Return (x, y) of the center of cell containing provided text 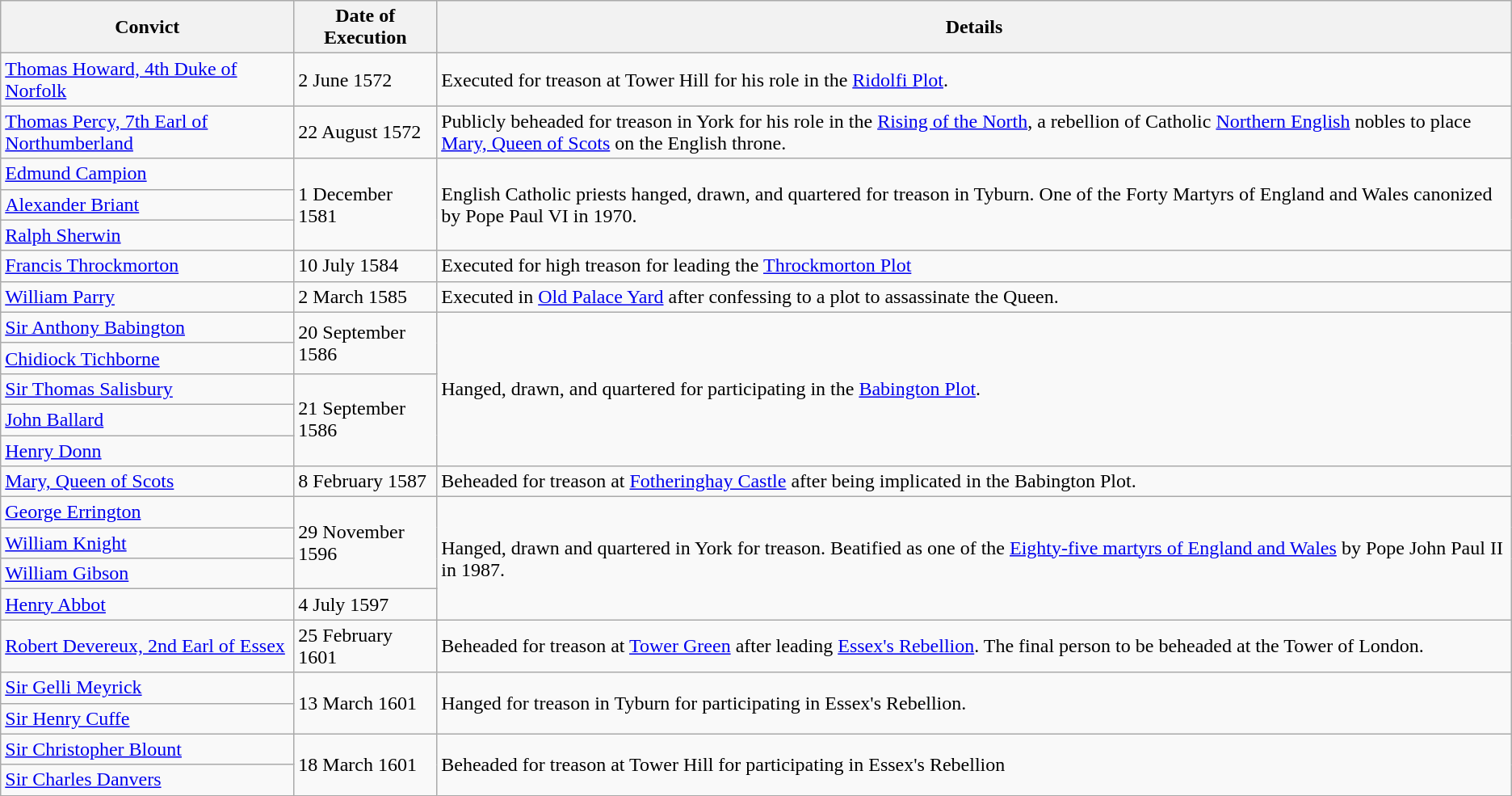
Ralph Sherwin (147, 235)
Sir Henry Cuffe (147, 718)
29 November 1596 (365, 543)
Details (974, 27)
William Knight (147, 543)
Executed for high treason for leading the Throckmorton Plot (974, 266)
Beheaded for treason at Tower Hill for participating in Essex's Rebellion (974, 764)
Alexander Briant (147, 204)
22 August 1572 (365, 133)
10 July 1584 (365, 266)
Sir Christopher Blount (147, 749)
William Parry (147, 297)
20 September 1586 (365, 343)
4 July 1597 (365, 604)
Robert Devereux, 2nd Earl of Essex (147, 646)
Francis Throckmorton (147, 266)
Sir Thomas Salisbury (147, 389)
2 June 1572 (365, 79)
1 December 1581 (365, 204)
George Errington (147, 512)
Date of Execution (365, 27)
Hanged for treason in Tyburn for participating in Essex's Rebellion. (974, 703)
Hanged, drawn, and quartered for participating in the Babington Plot. (974, 389)
21 September 1586 (365, 419)
18 March 1601 (365, 764)
8 February 1587 (365, 482)
Beheaded for treason at Fotheringhay Castle after being implicated in the Babington Plot. (974, 482)
Thomas Percy, 7th Earl of Northumberland (147, 133)
13 March 1601 (365, 703)
Sir Charles Danvers (147, 780)
25 February 1601 (365, 646)
William Gibson (147, 574)
Edmund Campion (147, 174)
Hanged, drawn and quartered in York for treason. Beatified as one of the Eighty-five martyrs of England and Wales by Pope John Paul II in 1987. (974, 558)
2 March 1585 (365, 297)
Chidiock Tichborne (147, 358)
Mary, Queen of Scots (147, 482)
Executed in Old Palace Yard after confessing to a plot to assassinate the Queen. (974, 297)
Convict (147, 27)
Executed for treason at Tower Hill for his role in the Ridolfi Plot. (974, 79)
John Ballard (147, 419)
Beheaded for treason at Tower Green after leading Essex's Rebellion. The final person to be beheaded at the Tower of London. (974, 646)
Sir Gelli Meyrick (147, 688)
Henry Donn (147, 450)
Henry Abbot (147, 604)
Sir Anthony Babington (147, 327)
Thomas Howard, 4th Duke of Norfolk (147, 79)
